Return the (X, Y) coordinate for the center point of the cell that contains the specified text.  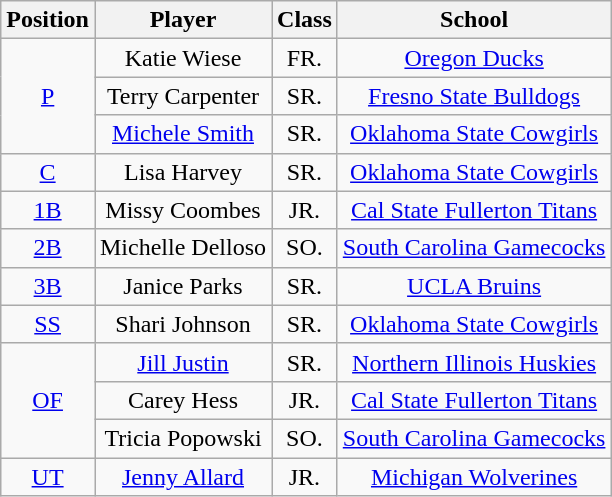
Jill Justin (182, 362)
OF (48, 400)
Michigan Wolverines (474, 477)
Player (182, 20)
Class (305, 20)
Terry Carpenter (182, 96)
Lisa Harvey (182, 172)
Fresno State Bulldogs (474, 96)
3B (48, 286)
P (48, 96)
UCLA Bruins (474, 286)
Missy Coombes (182, 210)
Katie Wiese (182, 58)
Janice Parks (182, 286)
Northern Illinois Huskies (474, 362)
Jenny Allard (182, 477)
Michele Smith (182, 134)
Carey Hess (182, 400)
Shari Johnson (182, 324)
C (48, 172)
School (474, 20)
SS (48, 324)
1B (48, 210)
Michelle Delloso (182, 248)
FR. (305, 58)
Oregon Ducks (474, 58)
UT (48, 477)
Tricia Popowski (182, 438)
Position (48, 20)
2B (48, 248)
